Find where the given text appears and provide that cell's center as [X, Y] coordinate. 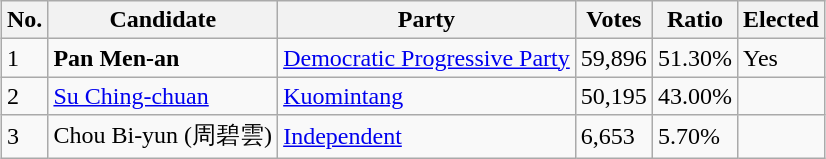
Kuomintang [427, 96]
3 [25, 136]
6,653 [614, 136]
Yes [780, 58]
Chou Bi-yun (周碧雲) [163, 136]
Independent [427, 136]
51.30% [694, 58]
Su Ching-chuan [163, 96]
5.70% [694, 136]
Democratic Progressive Party [427, 58]
Votes [614, 20]
50,195 [614, 96]
43.00% [694, 96]
Elected [780, 20]
2 [25, 96]
No. [25, 20]
Candidate [163, 20]
59,896 [614, 58]
1 [25, 58]
Party [427, 20]
Ratio [694, 20]
Pan Men-an [163, 58]
